Locate the cell with the specified text and output its (X, Y) center coordinate. 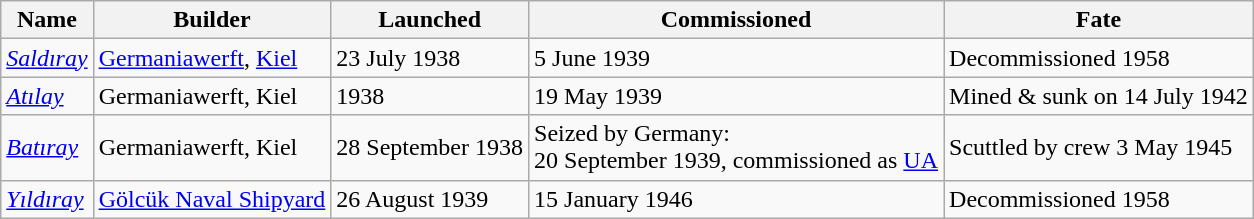
Fate (1099, 20)
1938 (430, 96)
Name (47, 20)
Yıldıray (47, 199)
19 May 1939 (736, 96)
5 June 1939 (736, 58)
23 July 1938 (430, 58)
Mined & sunk on 14 July 1942 (1099, 96)
Saldıray (47, 58)
Seized by Germany:20 September 1939, commissioned as UA (736, 148)
Launched (430, 20)
Atılay (47, 96)
Commissioned (736, 20)
Builder (212, 20)
Scuttled by crew 3 May 1945 (1099, 148)
28 September 1938 (430, 148)
Batıray (47, 148)
Gölcük Naval Shipyard (212, 199)
26 August 1939 (430, 199)
15 January 1946 (736, 199)
